Locate the cell with the specified text and output its [x, y] center coordinate. 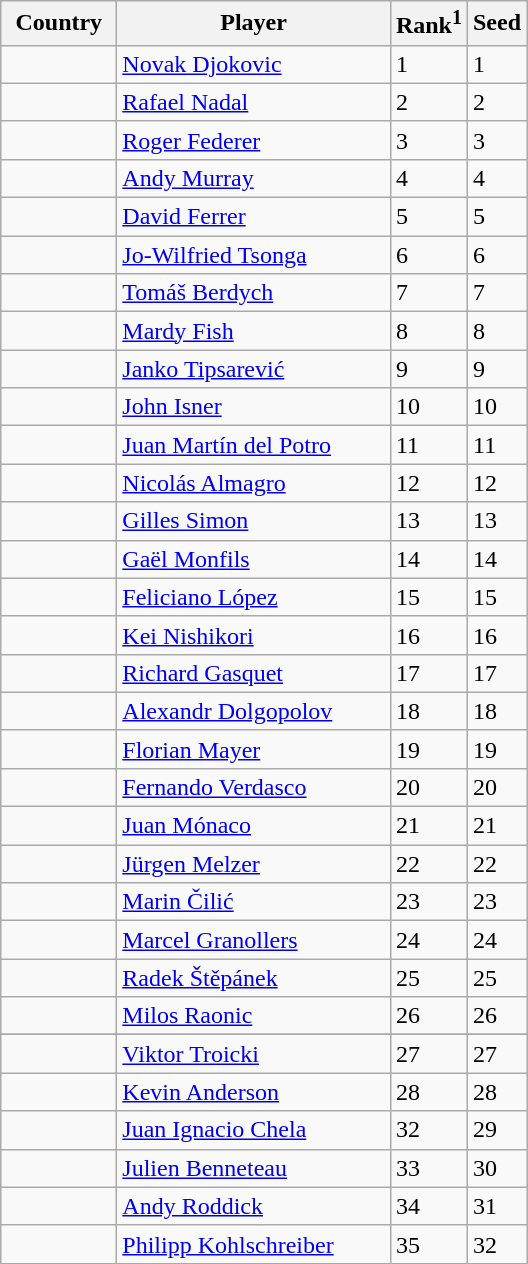
Juan Ignacio Chela [254, 1130]
Alexandr Dolgopolov [254, 711]
Radek Štěpánek [254, 978]
Juan Martín del Potro [254, 445]
31 [496, 1206]
Andy Murray [254, 178]
Rank1 [428, 24]
Viktor Troicki [254, 1054]
Florian Mayer [254, 749]
Feliciano López [254, 597]
Jo-Wilfried Tsonga [254, 255]
Tomáš Berdych [254, 293]
Roger Federer [254, 140]
Philipp Kohlschreiber [254, 1244]
35 [428, 1244]
Kei Nishikori [254, 635]
Jürgen Melzer [254, 864]
David Ferrer [254, 217]
29 [496, 1130]
Fernando Verdasco [254, 787]
Gaël Monfils [254, 559]
Kevin Anderson [254, 1092]
30 [496, 1168]
Julien Benneteau [254, 1168]
Marin Čilić [254, 902]
Seed [496, 24]
Rafael Nadal [254, 102]
Gilles Simon [254, 521]
Andy Roddick [254, 1206]
Milos Raonic [254, 1016]
Country [59, 24]
Nicolás Almagro [254, 483]
Janko Tipsarević [254, 369]
Richard Gasquet [254, 673]
Marcel Granollers [254, 940]
Novak Djokovic [254, 64]
Mardy Fish [254, 331]
John Isner [254, 407]
34 [428, 1206]
Juan Mónaco [254, 826]
33 [428, 1168]
Player [254, 24]
